Extract the (X, Y) coordinate from the center of the cell holding the provided text.  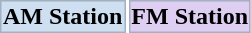
FM Station (190, 16)
AM Station (62, 16)
